Locate the cell with the specified text and output its [X, Y] center coordinate. 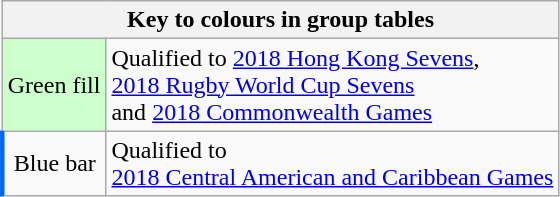
Green fill [54, 85]
Key to colours in group tables [280, 20]
Qualified to2018 Central American and Caribbean Games [332, 164]
Blue bar [54, 164]
Qualified to 2018 Hong Kong Sevens,2018 Rugby World Cup Sevensand 2018 Commonwealth Games [332, 85]
